Provide the (X, Y) coordinate of the cell's center where the given text is located.  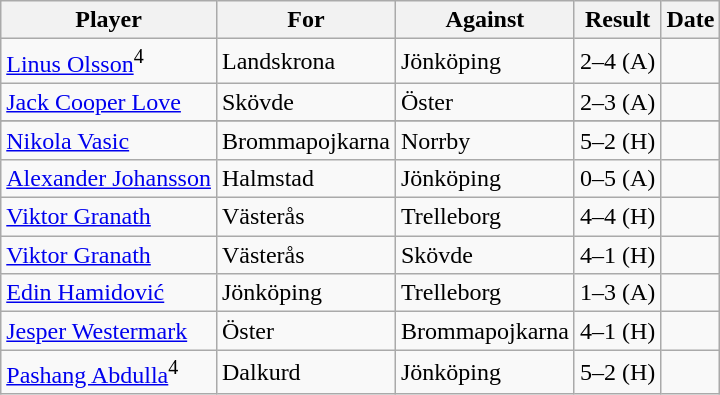
Norrby (484, 140)
2–3 (A) (617, 102)
Alexander Johansson (109, 178)
Player (109, 20)
Linus Olsson4 (109, 62)
For (306, 20)
Edin Hamidović (109, 293)
4–4 (H) (617, 217)
Against (484, 20)
Result (617, 20)
Date (690, 20)
Nikola Vasic (109, 140)
2–4 (A) (617, 62)
0–5 (A) (617, 178)
Jack Cooper Love (109, 102)
Landskrona (306, 62)
Dalkurd (306, 372)
Pashang Abdulla4 (109, 372)
1–3 (A) (617, 293)
Jesper Westermark (109, 331)
Halmstad (306, 178)
